Identify which cell holds the provided text, then report its [x, y] central coordinate. 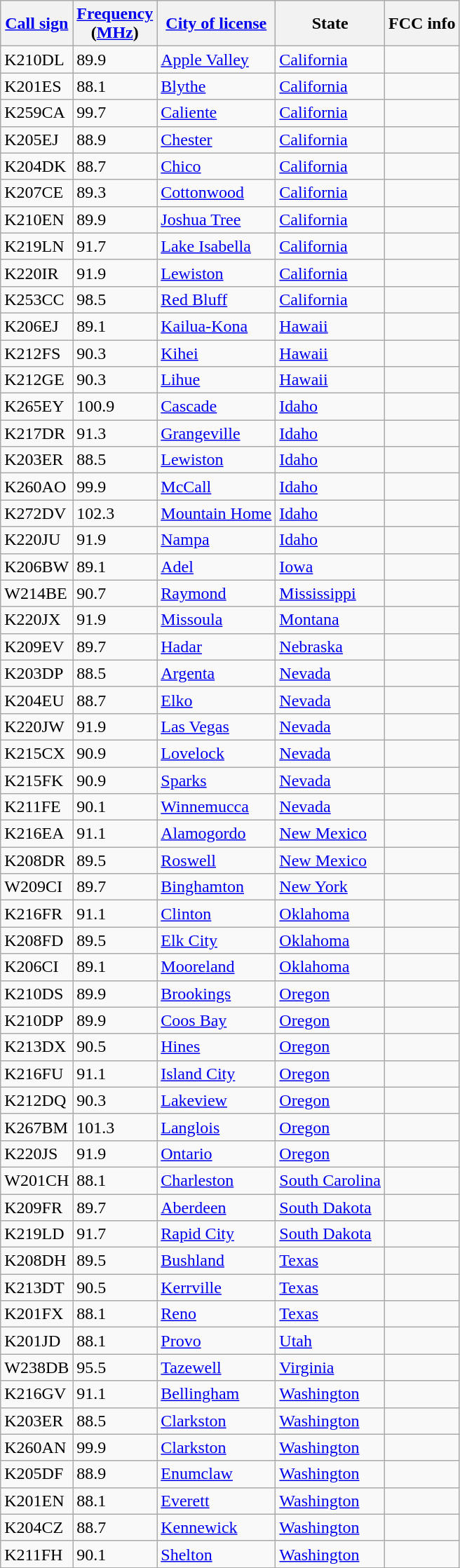
Caliente [216, 113]
K219LN [36, 246]
90.7 [115, 593]
W238DB [36, 1367]
Iowa [330, 567]
K216GV [36, 1394]
K204CZ [36, 1527]
K206CI [36, 967]
K201ES [36, 86]
Lovelock [216, 753]
K212FS [36, 353]
K208DH [36, 1261]
Aberdeen [216, 1207]
Chester [216, 140]
Nebraska [330, 647]
K201FX [36, 1314]
K210EN [36, 219]
K219LD [36, 1234]
Everett [216, 1501]
Binghamton [216, 887]
Frequency(MHz) [115, 24]
K215FK [36, 780]
K220JU [36, 540]
K253CC [36, 299]
K210DS [36, 994]
Elk City [216, 940]
Cascade [216, 407]
K211FE [36, 807]
FCC info [422, 24]
K203DP [36, 673]
Cottonwood [216, 193]
K220JX [36, 620]
K204DK [36, 166]
Shelton [216, 1554]
Kennewick [216, 1527]
Apple Valley [216, 60]
Nampa [216, 540]
Coos Bay [216, 1020]
K272DV [36, 513]
K205EJ [36, 140]
K205DF [36, 1474]
K210DP [36, 1020]
K220IR [36, 273]
K220JS [36, 1154]
K208FD [36, 940]
Lakeview [216, 1100]
Bellingham [216, 1394]
Montana [330, 620]
K215CX [36, 753]
K207CE [36, 193]
Ontario [216, 1154]
Mountain Home [216, 513]
89.3 [115, 193]
New York [330, 887]
Brookings [216, 994]
Hines [216, 1047]
99.7 [115, 113]
101.3 [115, 1127]
K211FH [36, 1554]
95.5 [115, 1367]
K213DT [36, 1287]
98.5 [115, 299]
K216EA [36, 834]
Raymond [216, 593]
Hadar [216, 647]
Las Vegas [216, 726]
Kerrville [216, 1287]
91.3 [115, 433]
Adel [216, 567]
Mooreland [216, 967]
K212DQ [36, 1100]
Enumclaw [216, 1474]
Island City [216, 1074]
Provo [216, 1341]
K212GE [36, 380]
Red Bluff [216, 299]
Argenta [216, 673]
Roswell [216, 860]
K210DL [36, 60]
K201EN [36, 1501]
State [330, 24]
Sparks [216, 780]
Virginia [330, 1367]
Winnemucca [216, 807]
South Carolina [330, 1180]
K204EU [36, 700]
Reno [216, 1314]
K267BM [36, 1127]
Joshua Tree [216, 219]
K216FR [36, 914]
Blythe [216, 86]
Missoula [216, 620]
Utah [330, 1341]
Elko [216, 700]
Alamogordo [216, 834]
K209EV [36, 647]
K217DR [36, 433]
Kihei [216, 353]
102.3 [115, 513]
Kailua-Kona [216, 326]
W214BE [36, 593]
City of license [216, 24]
Charleston [216, 1180]
K206BW [36, 567]
Chico [216, 166]
Clinton [216, 914]
McCall [216, 487]
K206EJ [36, 326]
W209CI [36, 887]
Bushland [216, 1261]
K220JW [36, 726]
Mississippi [330, 593]
K259CA [36, 113]
K265EY [36, 407]
100.9 [115, 407]
Call sign [36, 24]
Lihue [216, 380]
K260AO [36, 487]
W201CH [36, 1180]
Grangeville [216, 433]
Rapid City [216, 1234]
Tazewell [216, 1367]
Lake Isabella [216, 246]
K208DR [36, 860]
K260AN [36, 1447]
K209FR [36, 1207]
K213DX [36, 1047]
K201JD [36, 1341]
Langlois [216, 1127]
K216FU [36, 1074]
